Scan for the cell matching the given text and deliver its [X, Y] coordinate at center. 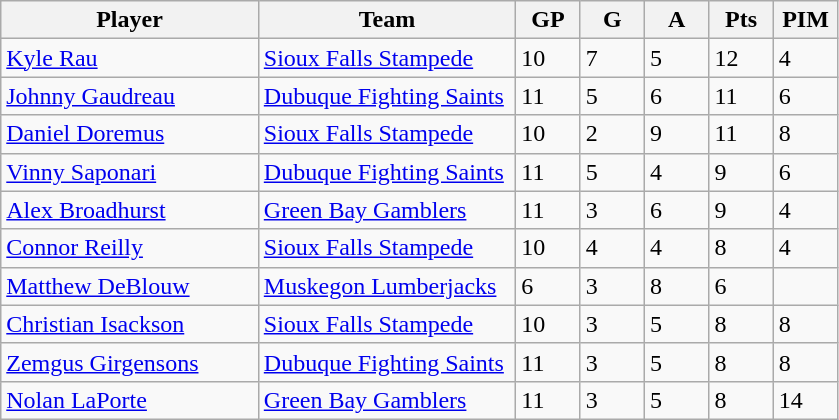
Kyle Rau [130, 58]
G [612, 20]
Zemgus Girgensons [130, 362]
GP [548, 20]
2 [612, 134]
Team [387, 20]
Pts [741, 20]
PIM [805, 20]
7 [612, 58]
12 [741, 58]
A [677, 20]
Matthew DeBlouw [130, 286]
Player [130, 20]
Connor Reilly [130, 248]
Vinny Saponari [130, 172]
Daniel Doremus [130, 134]
Alex Broadhurst [130, 210]
Nolan LaPorte [130, 400]
Christian Isackson [130, 324]
Johnny Gaudreau [130, 96]
Muskegon Lumberjacks [387, 286]
14 [805, 400]
